Determine the (x, y) coordinate at the center of the cell enclosing the given text.  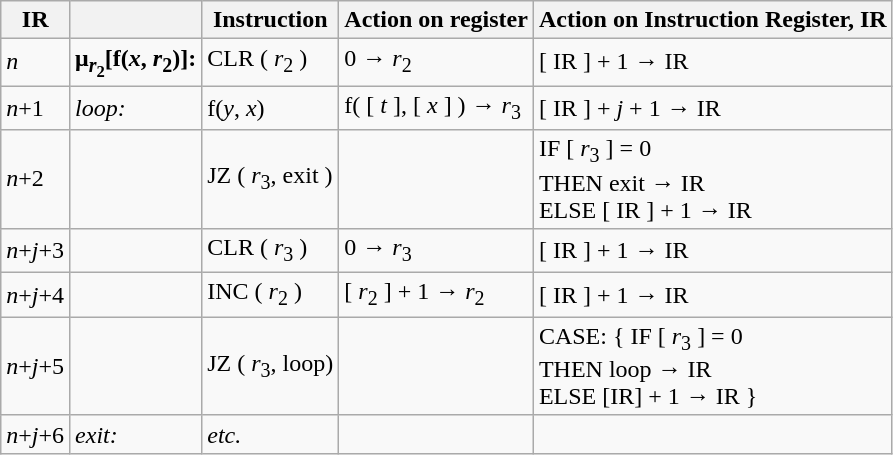
IR (36, 20)
etc. (270, 434)
IF [ r3 ] = 0THEN exit → IRELSE [ IR ] + 1 → IR (712, 179)
CLR ( r2 ) (270, 62)
0 → r2 (436, 62)
JZ ( r3, loop) (270, 366)
Action on Instruction Register, IR (712, 20)
n (36, 62)
n+2 (36, 179)
CASE: { IF [ r3 ] = 0THEN loop → IR ELSE [IR] + 1 → IR } (712, 366)
n+j+4 (36, 295)
JZ ( r3, exit ) (270, 179)
n+j+3 (36, 250)
n+j+5 (36, 366)
n+1 (36, 108)
Instruction (270, 20)
f( [ t ], [ x ] ) → r3 (436, 108)
exit: (136, 434)
f(y, x) (270, 108)
[ IR ] + j + 1 → IR (712, 108)
loop: (136, 108)
Action on register (436, 20)
[ r2 ] + 1 → r2 (436, 295)
INC ( r2 ) (270, 295)
n+j+6 (36, 434)
0 → r3 (436, 250)
μr2[f(x, r2)]: (136, 62)
CLR ( r3 ) (270, 250)
